Extract the [x, y] coordinate from the center of the cell holding the provided text.  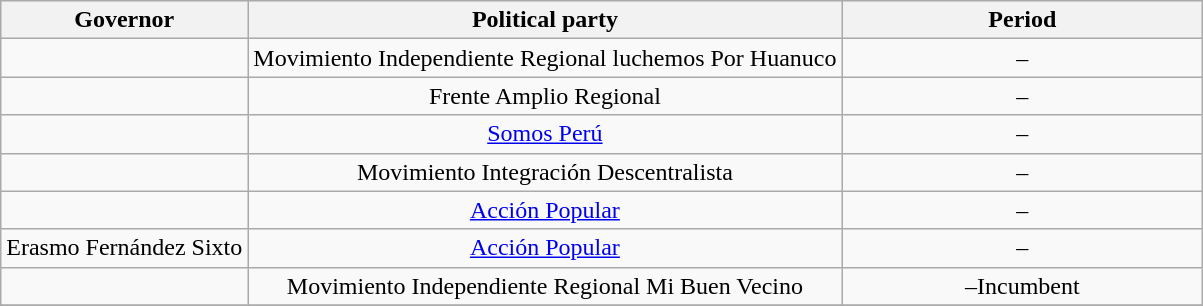
Movimiento Integración Descentralista [545, 172]
Governor [124, 20]
–Incumbent [1022, 286]
Movimiento Independiente Regional Mi Buen Vecino [545, 286]
Frente Amplio Regional [545, 96]
Political party [545, 20]
Period [1022, 20]
Somos Perú [545, 134]
Erasmo Fernández Sixto [124, 248]
Movimiento Independiente Regional luchemos Por Huanuco [545, 58]
